Provide the [X, Y] coordinate of the cell's center where the given text is located.  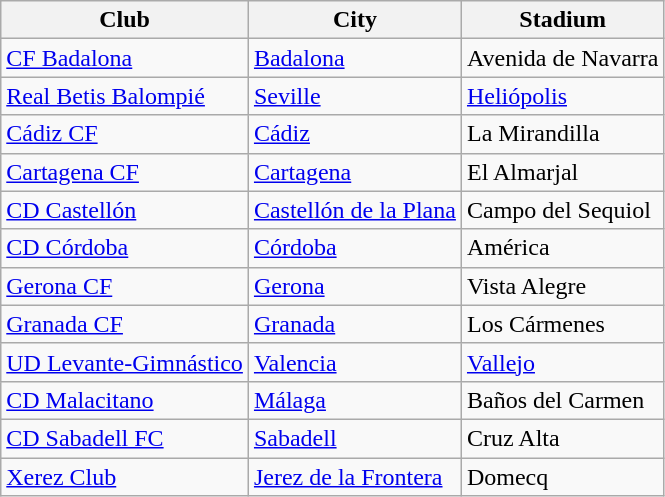
UD Levante-Gimnástico [125, 362]
Valencia [354, 362]
CD Sabadell FC [125, 438]
Los Cármenes [562, 324]
Heliópolis [562, 96]
La Mirandilla [562, 134]
Domecq [562, 477]
América [562, 248]
Jerez de la Frontera [354, 477]
Club [125, 20]
Cádiz CF [125, 134]
Vallejo [562, 362]
Seville [354, 96]
Sabadell [354, 438]
Cádiz [354, 134]
Gerona CF [125, 286]
Campo del Sequiol [562, 210]
Xerez Club [125, 477]
El Almarjal [562, 172]
Gerona [354, 286]
Granada [354, 324]
Baños del Carmen [562, 400]
CF Badalona [125, 58]
Cartagena CF [125, 172]
Real Betis Balompié [125, 96]
Avenida de Navarra [562, 58]
Castellón de la Plana [354, 210]
CD Malacitano [125, 400]
Granada CF [125, 324]
Córdoba [354, 248]
Stadium [562, 20]
Málaga [354, 400]
Cruz Alta [562, 438]
CD Castellón [125, 210]
City [354, 20]
Badalona [354, 58]
Cartagena [354, 172]
Vista Alegre [562, 286]
CD Córdoba [125, 248]
